Extract the (X, Y) coordinate from the center of the cell holding the provided text.  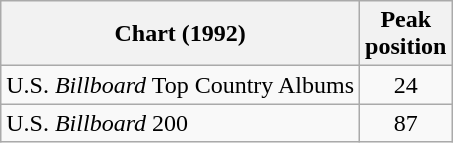
24 (406, 85)
Peakposition (406, 34)
Chart (1992) (180, 34)
87 (406, 123)
U.S. Billboard 200 (180, 123)
U.S. Billboard Top Country Albums (180, 85)
